Scan for the cell matching the given text and deliver its (x, y) coordinate at center. 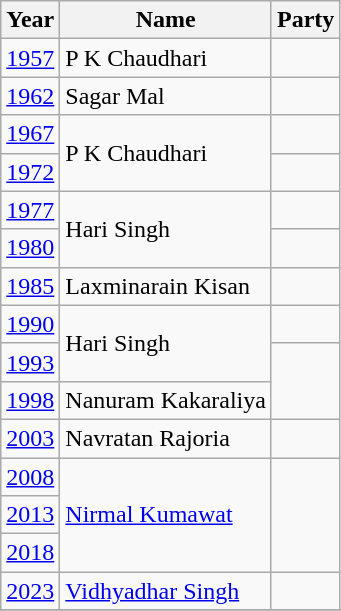
Nanuram Kakaraliya (166, 400)
1957 (30, 58)
1998 (30, 400)
Navratan Rajoria (166, 438)
1985 (30, 286)
Party (305, 20)
1977 (30, 210)
1980 (30, 248)
Laxminarain Kisan (166, 286)
2023 (30, 591)
1962 (30, 96)
Nirmal Kumawat (166, 515)
2013 (30, 515)
1990 (30, 324)
2008 (30, 477)
Sagar Mal (166, 96)
1967 (30, 134)
2003 (30, 438)
2018 (30, 553)
Year (30, 20)
Name (166, 20)
1972 (30, 172)
1993 (30, 362)
Vidhyadhar Singh (166, 591)
